Provide the [x, y] coordinate of the cell's center where the given text is located.  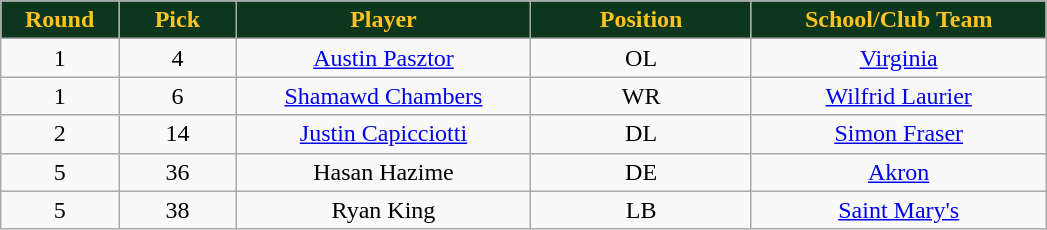
Akron [898, 172]
School/Club Team [898, 20]
Saint Mary's [898, 210]
Pick [177, 20]
2 [60, 134]
DE [642, 172]
Simon Fraser [898, 134]
OL [642, 58]
Justin Capicciotti [383, 134]
Hasan Hazime [383, 172]
LB [642, 210]
DL [642, 134]
4 [177, 58]
Ryan King [383, 210]
38 [177, 210]
14 [177, 134]
Position [642, 20]
Wilfrid Laurier [898, 96]
36 [177, 172]
WR [642, 96]
Player [383, 20]
Austin Pasztor [383, 58]
Shamawd Chambers [383, 96]
Virginia [898, 58]
6 [177, 96]
Round [60, 20]
